Scan for the cell matching the given text and deliver its [x, y] coordinate at center. 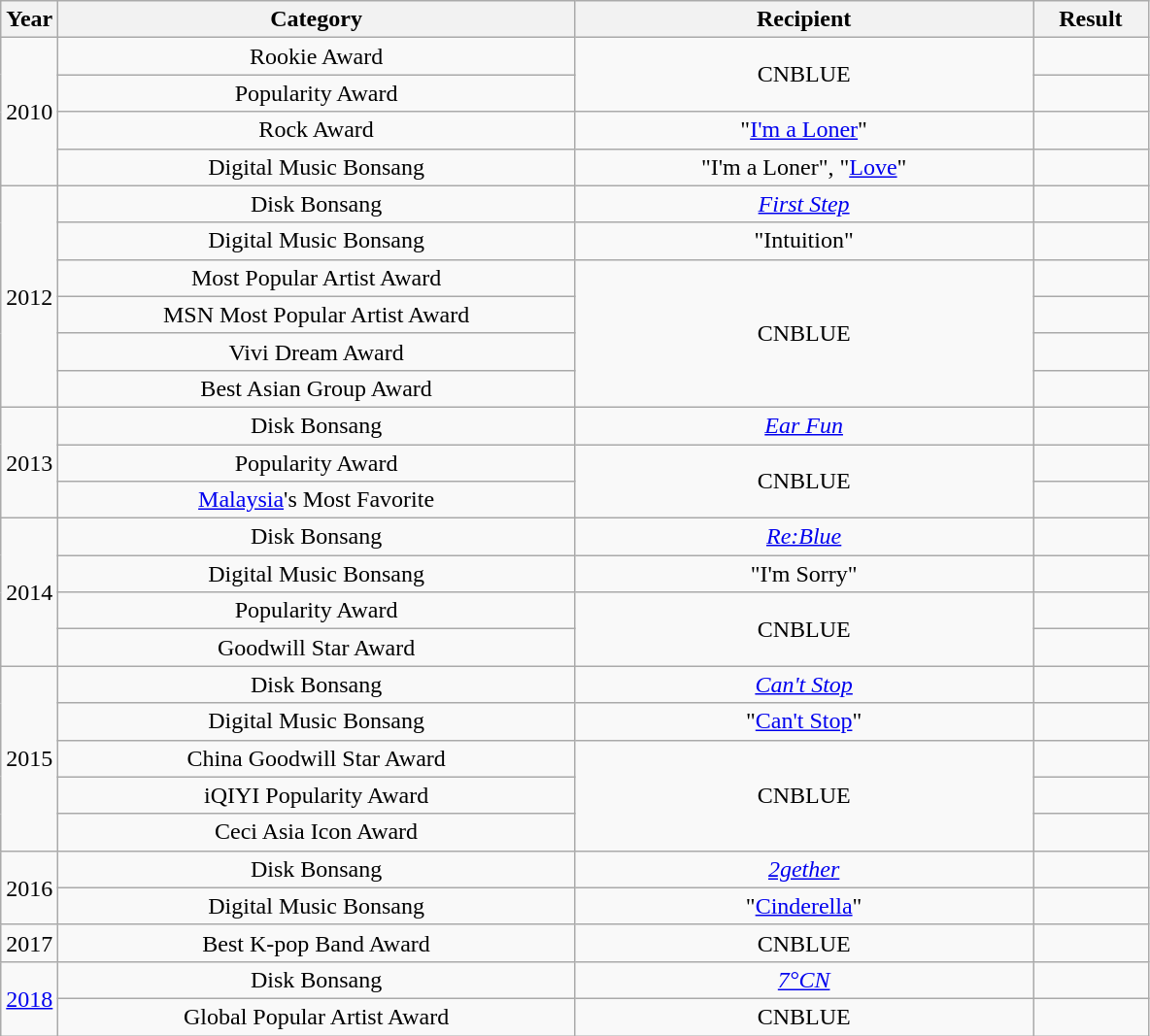
Result [1091, 19]
2014 [29, 592]
2018 [29, 998]
"Can't Stop" [803, 721]
"I'm a Loner" [803, 130]
Year [29, 19]
China Goodwill Star Award [317, 758]
Global Popular Artist Award [317, 1017]
Rookie Award [317, 56]
2012 [29, 296]
Most Popular Artist Award [317, 278]
Recipient [803, 19]
2017 [29, 943]
2015 [29, 758]
2013 [29, 462]
2016 [29, 887]
"Cinderella" [803, 906]
Malaysia's Most Favorite [317, 500]
Rock Award [317, 130]
"Intuition" [803, 241]
Ear Fun [803, 425]
2gether [803, 869]
Goodwill Star Award [317, 648]
2010 [29, 112]
"I'm a Loner", "Love" [803, 167]
iQIYI Popularity Award [317, 795]
Re:Blue [803, 537]
First Step [803, 204]
Best Asian Group Award [317, 388]
MSN Most Popular Artist Award [317, 315]
Vivi Dream Award [317, 351]
7°CN [803, 980]
Ceci Asia Icon Award [317, 832]
Category [317, 19]
"I'm Sorry" [803, 574]
Best K-pop Band Award [317, 943]
Can't Stop [803, 685]
